Extract the [x, y] coordinate from the center of the cell holding the provided text.  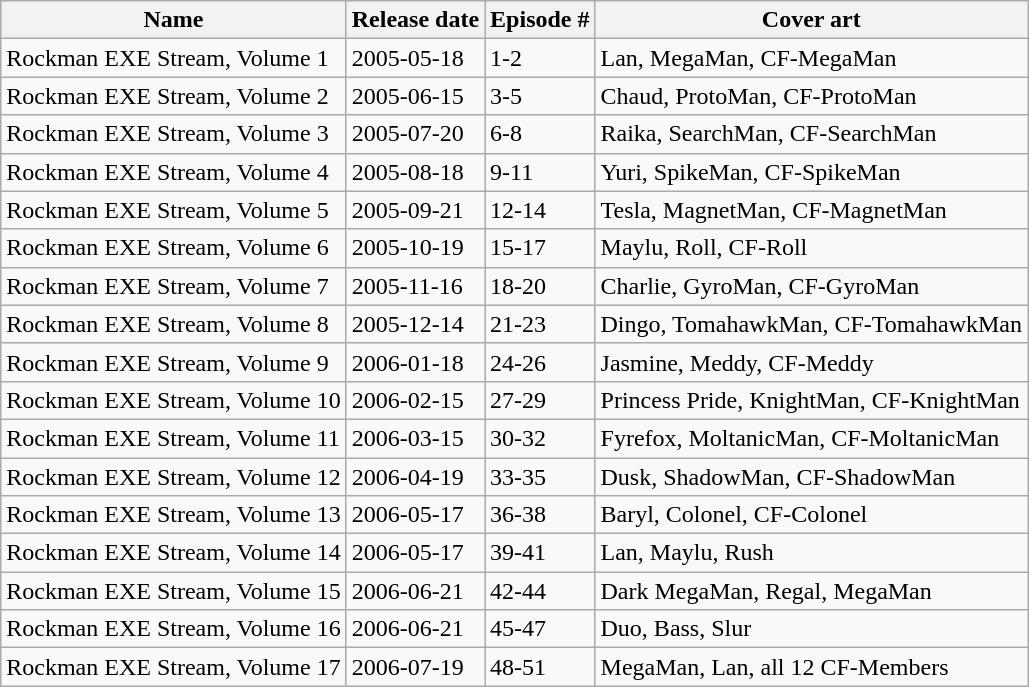
33-35 [540, 477]
Rockman EXE Stream, Volume 9 [174, 362]
Rockman EXE Stream, Volume 16 [174, 629]
Jasmine, Meddy, CF-Meddy [812, 362]
2006-07-19 [415, 667]
30-32 [540, 438]
Duo, Bass, Slur [812, 629]
Rockman EXE Stream, Volume 1 [174, 58]
2006-01-18 [415, 362]
Rockman EXE Stream, Volume 15 [174, 591]
Rockman EXE Stream, Volume 11 [174, 438]
21-23 [540, 324]
27-29 [540, 400]
Chaud, ProtoMan, CF-ProtoMan [812, 96]
Maylu, Roll, CF-Roll [812, 248]
1-2 [540, 58]
Rockman EXE Stream, Volume 7 [174, 286]
2005-06-15 [415, 96]
Lan, MegaMan, CF-MegaMan [812, 58]
Dingo, TomahawkMan, CF-TomahawkMan [812, 324]
Rockman EXE Stream, Volume 14 [174, 553]
6-8 [540, 134]
Rockman EXE Stream, Volume 8 [174, 324]
Baryl, Colonel, CF-Colonel [812, 515]
2005-07-20 [415, 134]
Rockman EXE Stream, Volume 6 [174, 248]
2005-08-18 [415, 172]
Episode # [540, 20]
Name [174, 20]
Rockman EXE Stream, Volume 2 [174, 96]
39-41 [540, 553]
9-11 [540, 172]
Princess Pride, KnightMan, CF-KnightMan [812, 400]
Charlie, GyroMan, CF-GyroMan [812, 286]
18-20 [540, 286]
2005-05-18 [415, 58]
Cover art [812, 20]
12-14 [540, 210]
3-5 [540, 96]
Rockman EXE Stream, Volume 12 [174, 477]
MegaMan, Lan, all 12 CF-Members [812, 667]
15-17 [540, 248]
2005-11-16 [415, 286]
2006-04-19 [415, 477]
2006-03-15 [415, 438]
45-47 [540, 629]
Rockman EXE Stream, Volume 13 [174, 515]
2005-12-14 [415, 324]
Tesla, MagnetMan, CF-MagnetMan [812, 210]
Dark MegaMan, Regal, MegaMan [812, 591]
24-26 [540, 362]
Fyrefox, MoltanicMan, CF-MoltanicMan [812, 438]
2006-02-15 [415, 400]
48-51 [540, 667]
Dusk, ShadowMan, CF-ShadowMan [812, 477]
Raika, SearchMan, CF-SearchMan [812, 134]
Rockman EXE Stream, Volume 3 [174, 134]
Lan, Maylu, Rush [812, 553]
Rockman EXE Stream, Volume 4 [174, 172]
Yuri, SpikeMan, CF-SpikeMan [812, 172]
2005-09-21 [415, 210]
Rockman EXE Stream, Volume 10 [174, 400]
2005-10-19 [415, 248]
42-44 [540, 591]
Rockman EXE Stream, Volume 5 [174, 210]
Rockman EXE Stream, Volume 17 [174, 667]
Release date [415, 20]
36-38 [540, 515]
